Return (X, Y) of the center of cell containing provided text 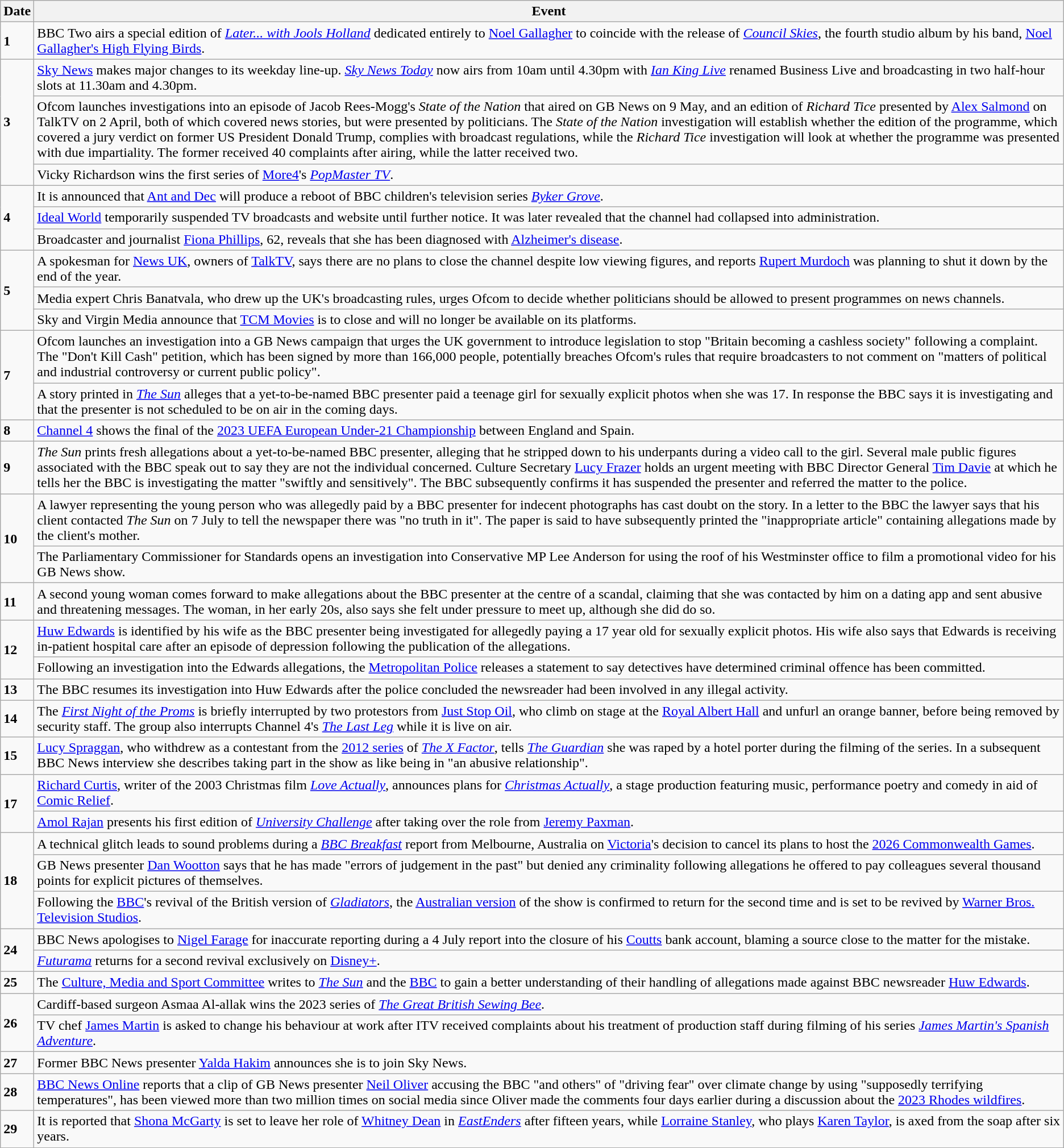
Sky and Virgin Media announce that TCM Movies is to close and will no longer be available on its platforms. (549, 319)
Former BBC News presenter Yalda Hakim announces she is to join Sky News. (549, 1063)
4 (17, 218)
27 (17, 1063)
28 (17, 1092)
Broadcaster and journalist Fiona Phillips, 62, reveals that she has been diagnosed with Alzheimer's disease. (549, 239)
Date (17, 11)
The BBC resumes its investigation into Huw Edwards after the police concluded the newsreader had been involved in any illegal activity. (549, 689)
25 (17, 983)
1 (17, 41)
15 (17, 756)
29 (17, 1129)
11 (17, 601)
5 (17, 290)
Amol Rajan presents his first edition of University Challenge after taking over the role from Jeremy Paxman. (549, 822)
10 (17, 539)
Cardiff-based surgeon Asmaa Al-allak wins the 2023 series of The Great British Sewing Bee. (549, 1004)
9 (17, 468)
7 (17, 375)
3 (17, 122)
17 (17, 804)
14 (17, 718)
Futurama returns for a second revival exclusively on Disney+. (549, 961)
13 (17, 689)
24 (17, 950)
Event (549, 11)
26 (17, 1023)
12 (17, 649)
8 (17, 431)
Channel 4 shows the final of the 2023 UEFA European Under-21 Championship between England and Spain. (549, 431)
Vicky Richardson wins the first series of More4's PopMaster TV. (549, 174)
18 (17, 880)
It is announced that Ant and Dec will produce a reboot of BBC children's television series Byker Grove. (549, 196)
